Find where the given text appears and provide that cell's center as [X, Y] coordinate. 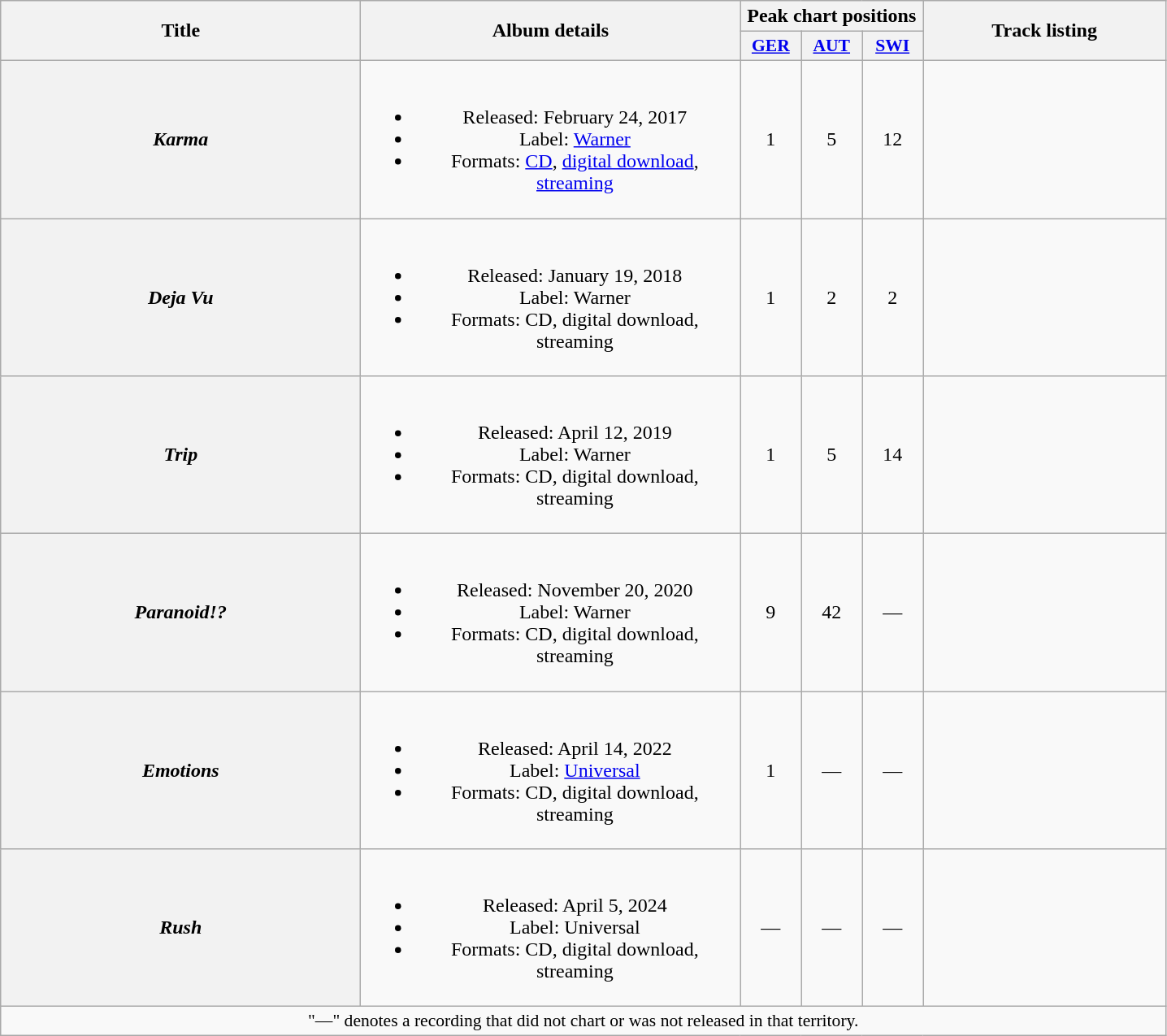
9 [770, 613]
SWI [892, 46]
Peak chart positions [832, 16]
Album details [551, 31]
42 [832, 613]
Released: April 12, 2019Label: WarnerFormats: CD, digital download, streaming [551, 455]
Paranoid!? [180, 613]
Deja Vu [180, 297]
Emotions [180, 770]
Track listing [1045, 31]
12 [892, 139]
"—" denotes a recording that did not chart or was not released in that territory. [583, 1021]
Released: November 20, 2020Label: WarnerFormats: CD, digital download, streaming [551, 613]
AUT [832, 46]
Trip [180, 455]
Released: April 14, 2022Label: UniversalFormats: CD, digital download, streaming [551, 770]
Released: January 19, 2018Label: WarnerFormats: CD, digital download, streaming [551, 297]
GER [770, 46]
Released: April 5, 2024Label: UniversalFormats: CD, digital download, streaming [551, 928]
Karma [180, 139]
Rush [180, 928]
Released: February 24, 2017Label: WarnerFormats: CD, digital download, streaming [551, 139]
14 [892, 455]
Title [180, 31]
